Locate the cell with the specified text and output its [X, Y] center coordinate. 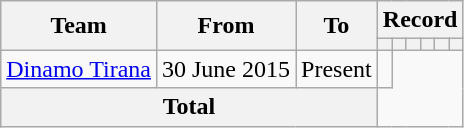
Record [420, 20]
30 June 2015 [226, 69]
Team [79, 26]
To [337, 26]
Dinamo Tirana [79, 69]
From [226, 26]
Total [190, 107]
Present [337, 69]
